From the cell containing the given text, extract its center point as [X, Y] coordinate. 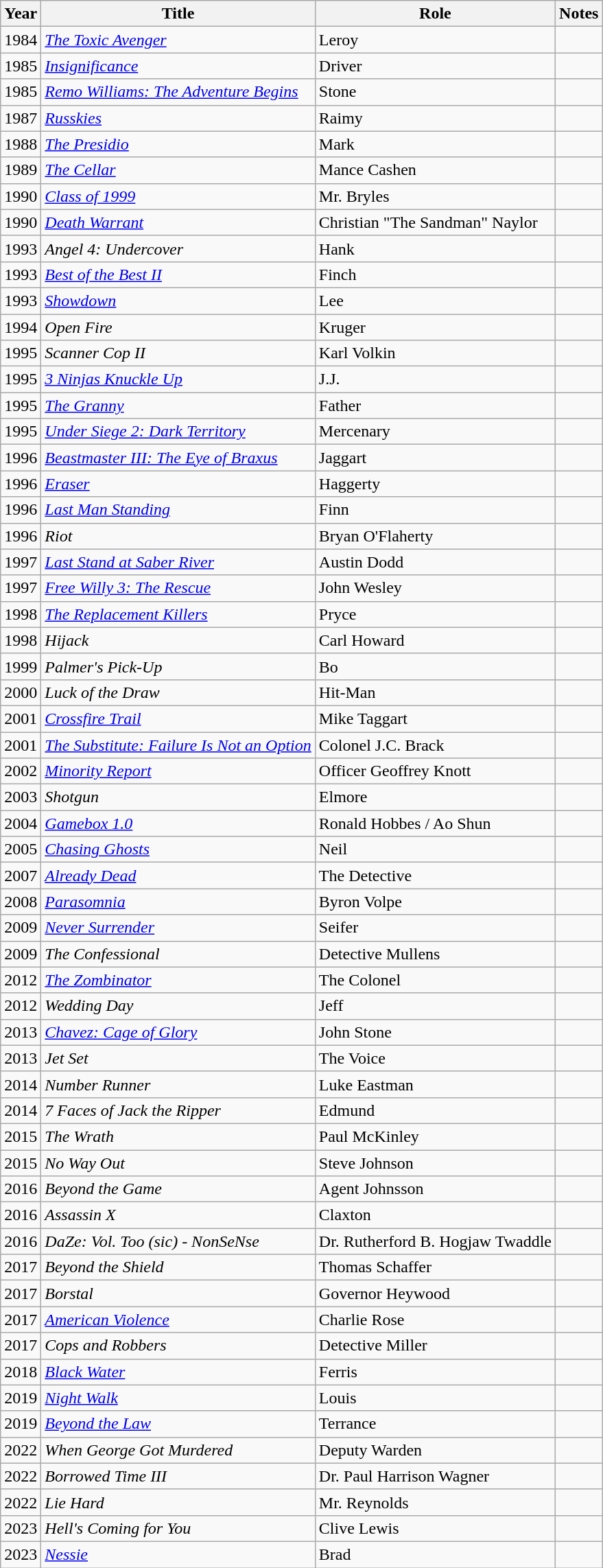
Terrance [435, 1424]
Dr. Paul Harrison Wagner [435, 1476]
Lie Hard [178, 1502]
Bryan O'Flaherty [435, 536]
1988 [21, 144]
Best of the Best II [178, 274]
7 Faces of Jack the Ripper [178, 1110]
Kruger [435, 327]
The Presidio [178, 144]
Palmer's Pick-Up [178, 666]
Already Dead [178, 876]
2002 [21, 771]
J.J. [435, 379]
Beyond the Game [178, 1189]
Mance Cashen [435, 170]
Hank [435, 248]
Finch [435, 274]
Jaggart [435, 458]
Claxton [435, 1215]
American Violence [178, 1320]
Mark [435, 144]
The Cellar [178, 170]
The Detective [435, 876]
Steve Johnson [435, 1163]
2018 [21, 1372]
Byron Volpe [435, 902]
Carl Howard [435, 640]
Edmund [435, 1110]
Class of 1999 [178, 196]
Black Water [178, 1372]
Finn [435, 510]
Showdown [178, 301]
2004 [21, 823]
Hell's Coming for You [178, 1528]
1994 [21, 327]
John Stone [435, 1032]
Free Willy 3: The Rescue [178, 588]
Deputy Warden [435, 1450]
2000 [21, 692]
1999 [21, 666]
Scanner Cop II [178, 353]
Paul McKinley [435, 1136]
The Substitute: Failure Is Not an Option [178, 745]
Wedding Day [178, 1006]
DaZe: Vol. Too (sic) - NonSeNse [178, 1241]
Role [435, 14]
Assassin X [178, 1215]
Mike Taggart [435, 718]
Mr. Bryles [435, 196]
Bo [435, 666]
The Colonel [435, 980]
Thomas Schaffer [435, 1267]
Last Man Standing [178, 510]
John Wesley [435, 588]
Lee [435, 301]
Colonel J.C. Brack [435, 745]
Riot [178, 536]
Gamebox 1.0 [178, 823]
Mercenary [435, 432]
Number Runner [178, 1084]
Russkies [178, 118]
1987 [21, 118]
Hijack [178, 640]
Clive Lewis [435, 1528]
Agent Johnsson [435, 1189]
Detective Mullens [435, 954]
Borstal [178, 1294]
Cops and Robbers [178, 1346]
Angel 4: Undercover [178, 248]
Raimy [435, 118]
Ronald Hobbes / Ao Shun [435, 823]
Charlie Rose [435, 1320]
The Wrath [178, 1136]
Jet Set [178, 1058]
Never Surrender [178, 928]
No Way Out [178, 1163]
Driver [435, 66]
Mr. Reynolds [435, 1502]
1984 [21, 40]
2008 [21, 902]
Night Walk [178, 1398]
Chavez: Cage of Glory [178, 1032]
Elmore [435, 797]
Crossfire Trail [178, 718]
Father [435, 406]
The Replacement Killers [178, 614]
Beastmaster III: The Eye of Braxus [178, 458]
Pryce [435, 614]
Title [178, 14]
The Granny [178, 406]
2007 [21, 876]
Louis [435, 1398]
Eraser [178, 484]
2005 [21, 850]
Seifer [435, 928]
Officer Geoffrey Knott [435, 771]
The Zombinator [178, 980]
2003 [21, 797]
Karl Volkin [435, 353]
Parasomnia [178, 902]
Governor Heywood [435, 1294]
Nessie [178, 1554]
Jeff [435, 1006]
Remo Williams: The Adventure Begins [178, 92]
Stone [435, 92]
Christian "The Sandman" Naylor [435, 222]
Detective Miller [435, 1346]
Death Warrant [178, 222]
1989 [21, 170]
Insignificance [178, 66]
Leroy [435, 40]
Brad [435, 1554]
Hit-Man [435, 692]
The Voice [435, 1058]
Minority Report [178, 771]
The Confessional [178, 954]
Luke Eastman [435, 1084]
Open Fire [178, 327]
Shotgun [178, 797]
Borrowed Time III [178, 1476]
Notes [579, 14]
Beyond the Law [178, 1424]
3 Ninjas Knuckle Up [178, 379]
Ferris [435, 1372]
Luck of the Draw [178, 692]
Last Stand at Saber River [178, 562]
Beyond the Shield [178, 1267]
Austin Dodd [435, 562]
Neil [435, 850]
Year [21, 14]
Dr. Rutherford B. Hogjaw Twaddle [435, 1241]
When George Got Murdered [178, 1450]
Chasing Ghosts [178, 850]
Haggerty [435, 484]
The Toxic Avenger [178, 40]
Under Siege 2: Dark Territory [178, 432]
